Locate the cell with the specified text and output its (X, Y) center coordinate. 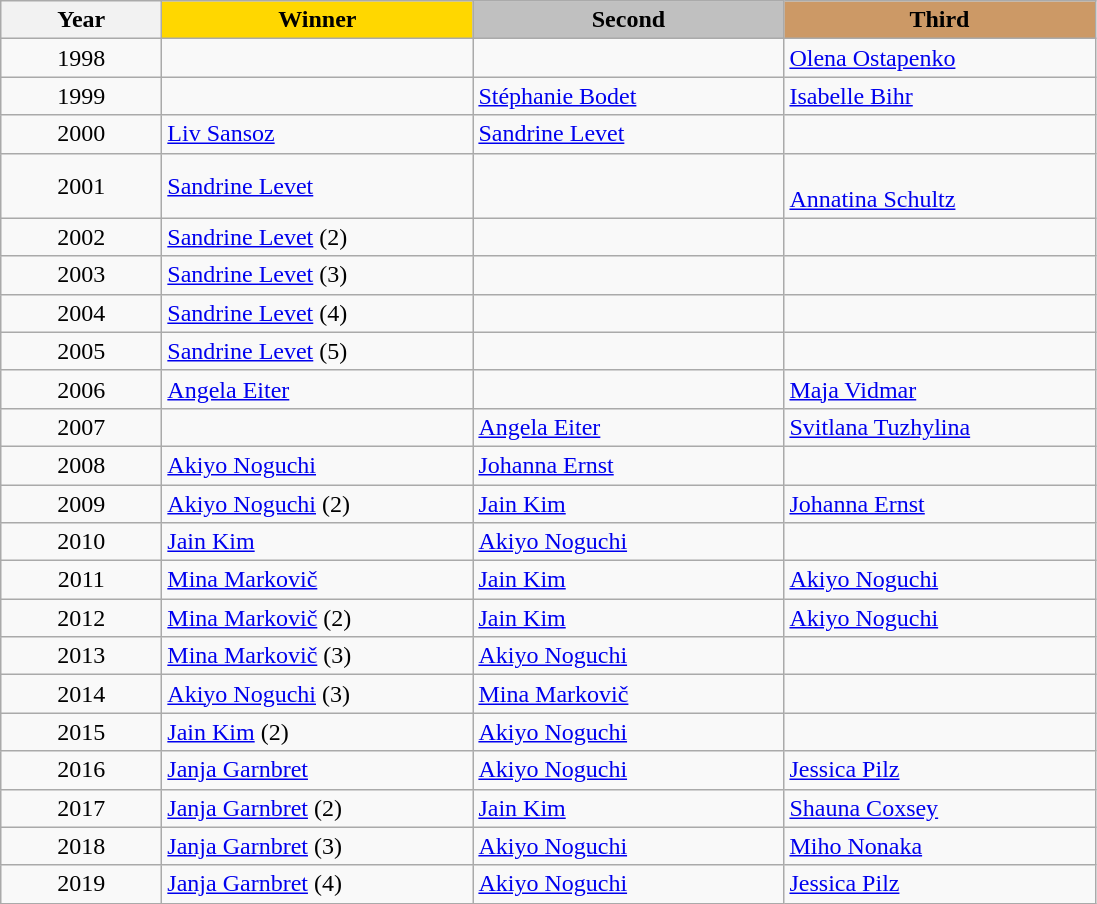
Akiyo Noguchi (3) (318, 694)
Miho Nonaka (940, 846)
Year (82, 20)
2019 (82, 884)
2000 (82, 134)
1998 (82, 58)
2007 (82, 427)
2009 (82, 503)
Sandrine Levet (5) (318, 351)
Janja Garnbret (318, 770)
2003 (82, 275)
Stéphanie Bodet (628, 96)
Jain Kim (2) (318, 732)
Janja Garnbret (2) (318, 808)
Sandrine Levet (4) (318, 313)
Maja Vidmar (940, 389)
Mina Markovič (2) (318, 618)
Sandrine Levet (3) (318, 275)
Svitlana Tuzhylina (940, 427)
2001 (82, 186)
2017 (82, 808)
Janja Garnbret (4) (318, 884)
Olena Ostapenko (940, 58)
2002 (82, 237)
2015 (82, 732)
Liv Sansoz (318, 134)
2005 (82, 351)
2004 (82, 313)
Isabelle Bihr (940, 96)
Akiyo Noguchi (2) (318, 503)
1999 (82, 96)
Shauna Coxsey (940, 808)
Janja Garnbret (3) (318, 846)
2014 (82, 694)
2010 (82, 542)
Sandrine Levet (2) (318, 237)
2016 (82, 770)
Second (628, 20)
2011 (82, 580)
2012 (82, 618)
2018 (82, 846)
Winner (318, 20)
2006 (82, 389)
Annatina Schultz (940, 186)
Mina Markovič (3) (318, 656)
2013 (82, 656)
2008 (82, 465)
Third (940, 20)
